Determine the [X, Y] coordinate at the center of the cell enclosing the given text.  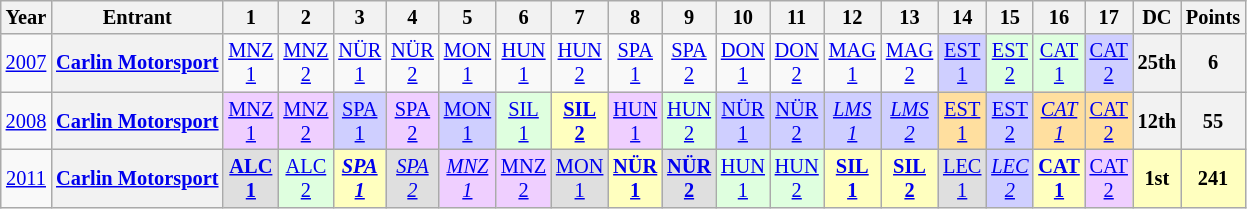
LEC2 [1010, 178]
MAG2 [910, 63]
1st [1157, 178]
2 [306, 17]
17 [1109, 17]
12 [852, 17]
8 [635, 17]
1 [250, 17]
13 [910, 17]
10 [743, 17]
LEC1 [962, 178]
2011 [26, 178]
55 [1213, 121]
4 [412, 17]
15 [1010, 17]
16 [1058, 17]
ALC1 [250, 178]
LMS1 [852, 121]
3 [360, 17]
11 [797, 17]
LMS2 [910, 121]
DC [1157, 17]
12th [1157, 121]
Year [26, 17]
ALC2 [306, 178]
5 [468, 17]
DON1 [743, 63]
DON2 [797, 63]
Points [1213, 17]
25th [1157, 63]
Entrant [137, 17]
241 [1213, 178]
MAG1 [852, 63]
14 [962, 17]
2007 [26, 63]
9 [689, 17]
7 [580, 17]
2008 [26, 121]
